Return [X, Y] of the center of cell containing provided text 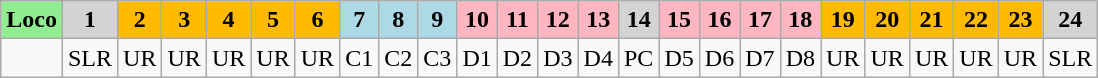
13 [598, 20]
6 [317, 20]
C3 [438, 58]
17 [760, 20]
D7 [760, 58]
12 [558, 20]
18 [800, 20]
11 [517, 20]
C1 [360, 58]
D8 [800, 58]
5 [273, 20]
15 [679, 20]
23 [1020, 20]
16 [719, 20]
D1 [477, 58]
D6 [719, 58]
8 [398, 20]
3 [184, 20]
D2 [517, 58]
Loco [32, 20]
22 [976, 20]
14 [638, 20]
19 [843, 20]
D4 [598, 58]
21 [931, 20]
1 [90, 20]
4 [228, 20]
24 [1070, 20]
2 [140, 20]
D5 [679, 58]
9 [438, 20]
7 [360, 20]
D3 [558, 58]
20 [887, 20]
10 [477, 20]
C2 [398, 58]
PC [638, 58]
